Output the [x, y] coordinate of the center of the cell containing the given text.  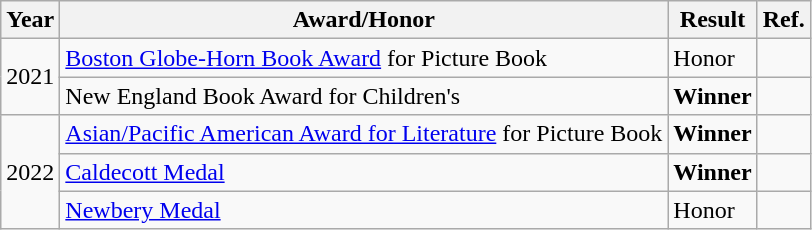
Ref. [784, 20]
Newbery Medal [364, 210]
2021 [30, 77]
Result [712, 20]
2022 [30, 172]
Award/Honor [364, 20]
New England Book Award for Children's [364, 96]
Boston Globe-Horn Book Award for Picture Book [364, 58]
Year [30, 20]
Asian/Pacific American Award for Literature for Picture Book [364, 134]
Caldecott Medal [364, 172]
